Find where the given text appears and provide that cell's center as [X, Y] coordinate. 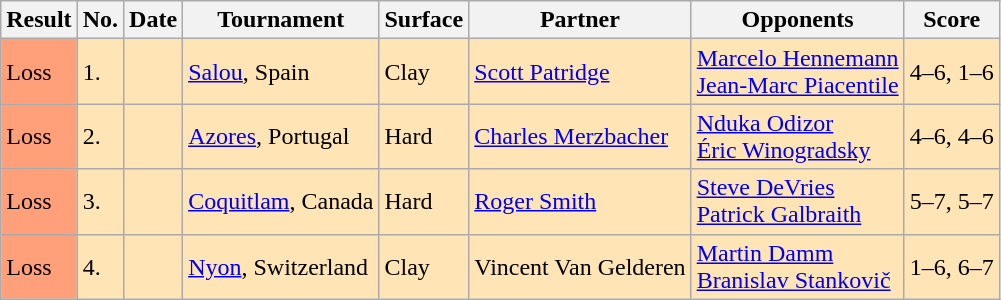
Opponents [798, 20]
4. [100, 266]
Azores, Portugal [281, 136]
5–7, 5–7 [952, 202]
Result [39, 20]
Tournament [281, 20]
3. [100, 202]
Date [154, 20]
4–6, 1–6 [952, 72]
Nyon, Switzerland [281, 266]
Steve DeVries Patrick Galbraith [798, 202]
1. [100, 72]
Scott Patridge [580, 72]
Martin Damm Branislav Stankovič [798, 266]
Marcelo Hennemann Jean-Marc Piacentile [798, 72]
4–6, 4–6 [952, 136]
Vincent Van Gelderen [580, 266]
Roger Smith [580, 202]
Surface [424, 20]
Salou, Spain [281, 72]
Charles Merzbacher [580, 136]
Score [952, 20]
Nduka Odizor Éric Winogradsky [798, 136]
1–6, 6–7 [952, 266]
Partner [580, 20]
2. [100, 136]
Coquitlam, Canada [281, 202]
No. [100, 20]
